Determine the (X, Y) coordinate at the center of the cell enclosing the given text.  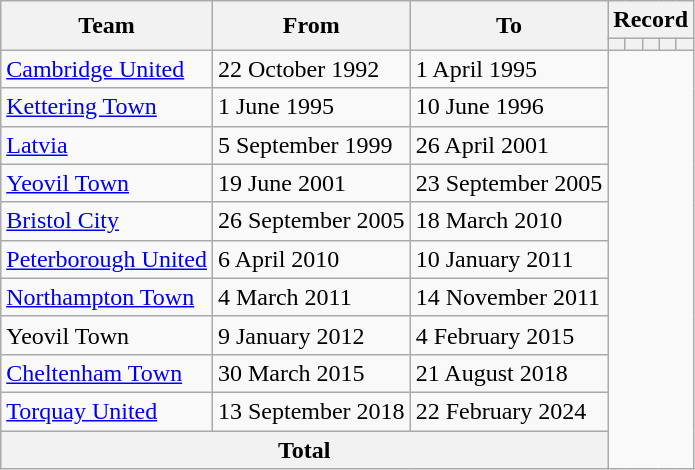
18 March 2010 (509, 221)
Torquay United (107, 411)
Latvia (107, 145)
26 April 2001 (509, 145)
1 June 1995 (311, 107)
23 September 2005 (509, 183)
From (311, 26)
4 March 2011 (311, 297)
13 September 2018 (311, 411)
10 January 2011 (509, 259)
6 April 2010 (311, 259)
Total (304, 449)
To (509, 26)
19 June 2001 (311, 183)
22 February 2024 (509, 411)
4 February 2015 (509, 335)
9 January 2012 (311, 335)
Cheltenham Town (107, 373)
Northampton Town (107, 297)
Cambridge United (107, 69)
Bristol City (107, 221)
5 September 1999 (311, 145)
Kettering Town (107, 107)
26 September 2005 (311, 221)
22 October 1992 (311, 69)
30 March 2015 (311, 373)
Peterborough United (107, 259)
14 November 2011 (509, 297)
21 August 2018 (509, 373)
10 June 1996 (509, 107)
Team (107, 26)
1 April 1995 (509, 69)
Record (651, 20)
